Extract the [x, y] coordinate from the center of the cell holding the provided text.  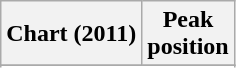
Chart (2011) [72, 34]
Peakposition [188, 34]
